Pinpoint the cell where the given text exists, returning its (x, y) midpoint coordinate. 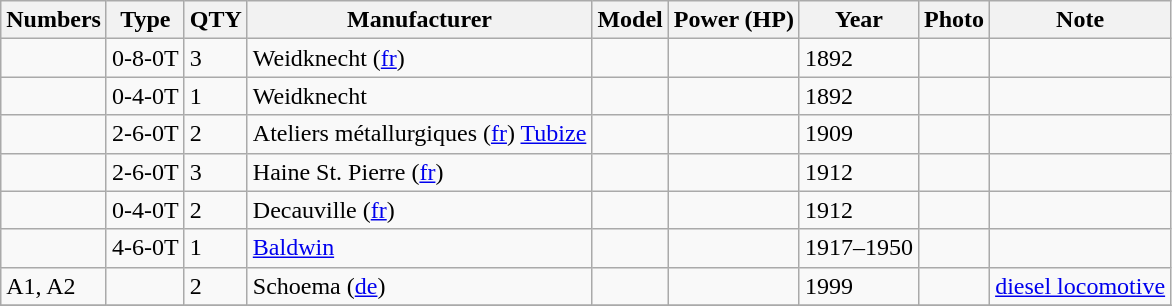
Weidknecht (fr) (420, 58)
1917–1950 (858, 248)
Ateliers métallurgiques (fr) Tubize (420, 134)
0-8-0T (145, 58)
Manufacturer (420, 20)
Decauville (fr) (420, 210)
Power (HP) (734, 20)
diesel locomotive (1080, 286)
1909 (858, 134)
QTY (216, 20)
1999 (858, 286)
4-6-0T (145, 248)
A1, A2 (54, 286)
Photo (954, 20)
Baldwin (420, 248)
Model (630, 20)
Weidknecht (420, 96)
Note (1080, 20)
Year (858, 20)
Type (145, 20)
Haine St. Pierre (fr) (420, 172)
Numbers (54, 20)
Schoema (de) (420, 286)
